Extract the [X, Y] coordinate from the center of the cell holding the provided text.  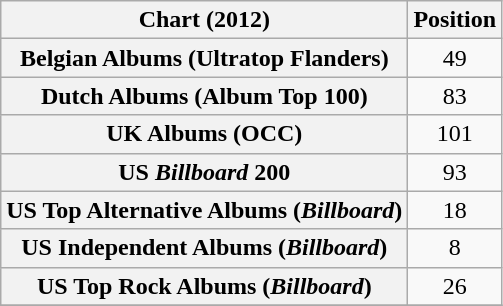
Chart (2012) [204, 20]
49 [455, 58]
US Independent Albums (Billboard) [204, 248]
UK Albums (OCC) [204, 134]
8 [455, 248]
Position [455, 20]
US Top Alternative Albums (Billboard) [204, 210]
18 [455, 210]
93 [455, 172]
US Billboard 200 [204, 172]
Dutch Albums (Album Top 100) [204, 96]
83 [455, 96]
US Top Rock Albums (Billboard) [204, 286]
101 [455, 134]
26 [455, 286]
Belgian Albums (Ultratop Flanders) [204, 58]
